Determine the (X, Y) coordinate at the center of the cell enclosing the given text.  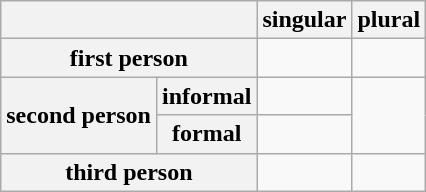
singular (304, 20)
third person (129, 172)
formal (206, 134)
first person (129, 58)
informal (206, 96)
plural (389, 20)
second person (79, 115)
